Capture the cell that displays the provided text and extract its (x, y) central coordinate. 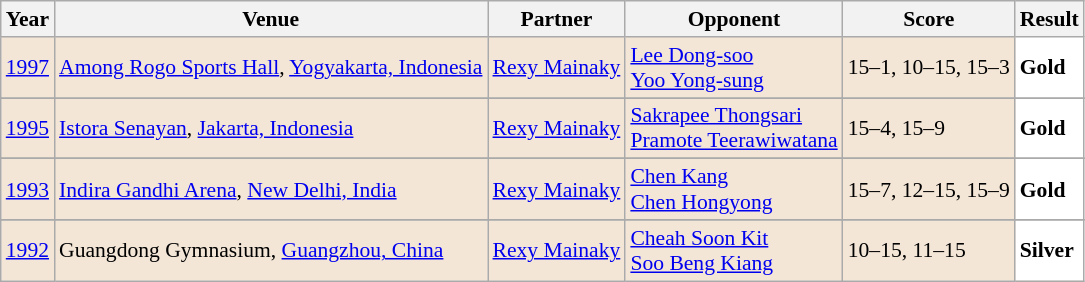
Score (929, 19)
Indira Gandhi Arena, New Delhi, India (270, 190)
Partner (557, 19)
Year (28, 19)
Chen Kang Chen Hongyong (734, 190)
Silver (1050, 250)
15–4, 15–9 (929, 128)
1997 (28, 68)
Istora Senayan, Jakarta, Indonesia (270, 128)
Sakrapee Thongsari Pramote Teerawiwatana (734, 128)
Cheah Soon Kit Soo Beng Kiang (734, 250)
Opponent (734, 19)
1995 (28, 128)
Result (1050, 19)
Guangdong Gymnasium, Guangzhou, China (270, 250)
15–1, 10–15, 15–3 (929, 68)
1993 (28, 190)
10–15, 11–15 (929, 250)
1992 (28, 250)
Lee Dong-soo Yoo Yong-sung (734, 68)
Venue (270, 19)
Among Rogo Sports Hall, Yogyakarta, Indonesia (270, 68)
15–7, 12–15, 15–9 (929, 190)
